Detect which cell encompasses the target text, then output its [x, y] center coordinate. 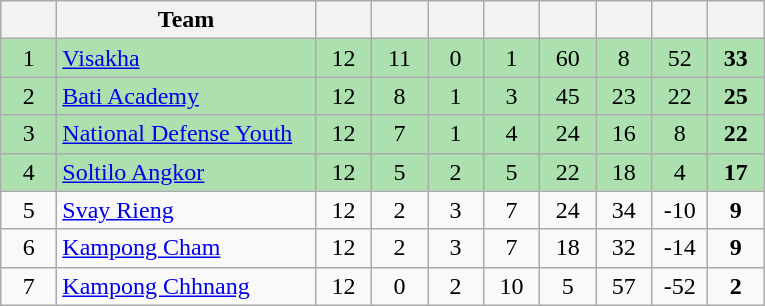
Visakha [186, 58]
10 [512, 286]
16 [624, 134]
25 [736, 96]
23 [624, 96]
33 [736, 58]
-10 [680, 210]
34 [624, 210]
17 [736, 172]
Svay Rieng [186, 210]
Bati Academy [186, 96]
52 [680, 58]
Team [186, 20]
Kampong Cham [186, 248]
32 [624, 248]
National Defense Youth [186, 134]
45 [568, 96]
-52 [680, 286]
6 [29, 248]
Kampong Chhnang [186, 286]
Soltilo Angkor [186, 172]
11 [399, 58]
-14 [680, 248]
57 [624, 286]
60 [568, 58]
